Search for the cell housing the specified text and yield its (x, y) center coordinate. 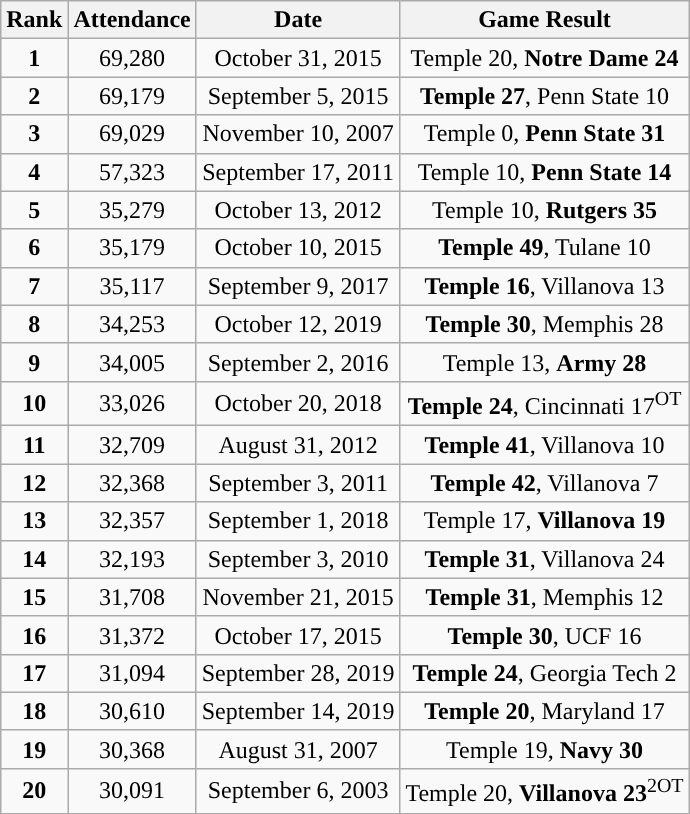
Temple 31, Memphis 12 (544, 597)
69,280 (132, 58)
Temple 17, Villanova 19 (544, 521)
Temple 31, Villanova 24 (544, 559)
Temple 20, Villanova 232OT (544, 790)
Temple 0, Penn State 31 (544, 134)
September 14, 2019 (298, 711)
57,323 (132, 172)
4 (34, 172)
30,368 (132, 749)
32,368 (132, 483)
9 (34, 362)
Game Result (544, 20)
August 31, 2007 (298, 749)
October 31, 2015 (298, 58)
September 28, 2019 (298, 673)
Temple 30, Memphis 28 (544, 324)
October 17, 2015 (298, 635)
1 (34, 58)
September 2, 2016 (298, 362)
Temple 10, Penn State 14 (544, 172)
19 (34, 749)
October 13, 2012 (298, 210)
35,117 (132, 286)
Temple 13, Army 28 (544, 362)
8 (34, 324)
Attendance (132, 20)
14 (34, 559)
31,372 (132, 635)
33,026 (132, 404)
Temple 24, Cincinnati 17OT (544, 404)
Temple 41, Villanova 10 (544, 445)
Temple 19, Navy 30 (544, 749)
31,094 (132, 673)
30,091 (132, 790)
September 3, 2010 (298, 559)
August 31, 2012 (298, 445)
Rank (34, 20)
October 20, 2018 (298, 404)
Temple 24, Georgia Tech 2 (544, 673)
September 9, 2017 (298, 286)
32,357 (132, 521)
Temple 27, Penn State 10 (544, 96)
12 (34, 483)
October 12, 2019 (298, 324)
20 (34, 790)
Date (298, 20)
Temple 10, Rutgers 35 (544, 210)
5 (34, 210)
Temple 49, Tulane 10 (544, 248)
3 (34, 134)
16 (34, 635)
October 10, 2015 (298, 248)
34,005 (132, 362)
32,193 (132, 559)
18 (34, 711)
15 (34, 597)
32,709 (132, 445)
13 (34, 521)
2 (34, 96)
11 (34, 445)
November 21, 2015 (298, 597)
31,708 (132, 597)
35,279 (132, 210)
34,253 (132, 324)
Temple 20, Maryland 17 (544, 711)
69,179 (132, 96)
30,610 (132, 711)
10 (34, 404)
7 (34, 286)
September 17, 2011 (298, 172)
September 6, 2003 (298, 790)
35,179 (132, 248)
Temple 30, UCF 16 (544, 635)
Temple 20, Notre Dame 24 (544, 58)
6 (34, 248)
Temple 42, Villanova 7 (544, 483)
September 3, 2011 (298, 483)
November 10, 2007 (298, 134)
September 5, 2015 (298, 96)
Temple 16, Villanova 13 (544, 286)
17 (34, 673)
September 1, 2018 (298, 521)
69,029 (132, 134)
